Search for the cell housing the specified text and yield its (x, y) center coordinate. 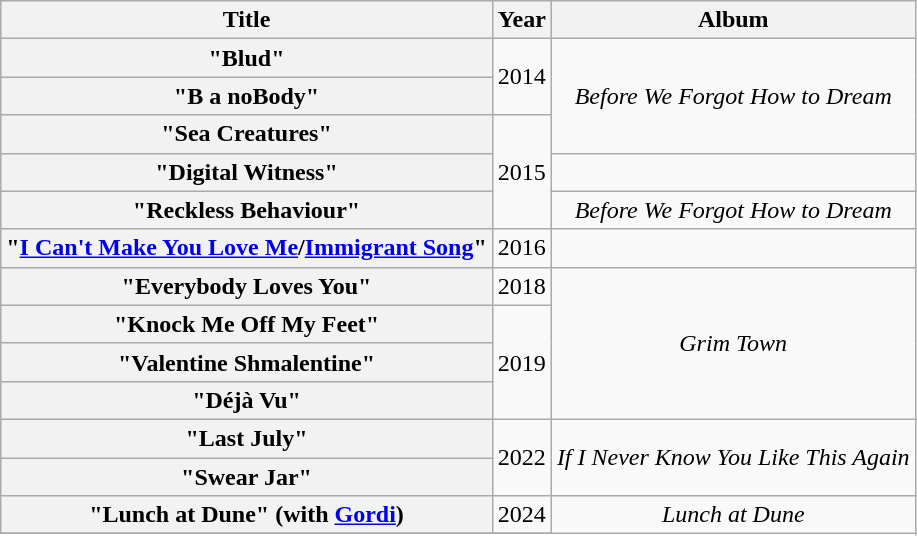
2016 (522, 248)
Lunch at Dune (733, 515)
"Blud" (247, 58)
"Reckless Behaviour" (247, 210)
Title (247, 20)
2024 (522, 515)
"Swear Jar" (247, 477)
"Everybody Loves You" (247, 286)
"Knock Me Off My Feet" (247, 324)
"I Can't Make You Love Me/Immigrant Song" (247, 248)
"Last July" (247, 438)
"Lunch at Dune" (with Gordi) (247, 515)
"Sea Creatures" (247, 134)
"Valentine Shmalentine" (247, 362)
2015 (522, 172)
"Déjà Vu" (247, 400)
If I Never Know You Like This Again (733, 457)
2018 (522, 286)
2019 (522, 362)
Album (733, 20)
2022 (522, 457)
Year (522, 20)
2014 (522, 77)
Grim Town (733, 343)
"B a noBody" (247, 96)
"Digital Witness" (247, 172)
